Determine the [X, Y] coordinate at the center of the cell enclosing the given text.  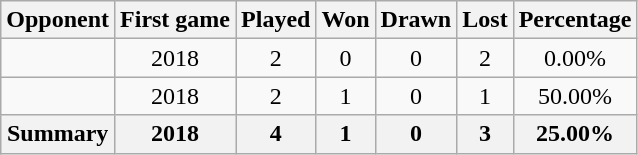
First game [176, 20]
Won [346, 20]
3 [485, 134]
Opponent [58, 20]
Played [276, 20]
25.00% [575, 134]
4 [276, 134]
Drawn [416, 20]
Percentage [575, 20]
50.00% [575, 96]
Summary [58, 134]
Lost [485, 20]
0.00% [575, 58]
